Return [X, Y] of the center of cell containing provided text 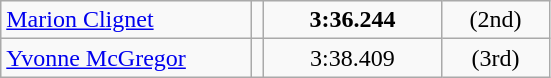
Yvonne McGregor [126, 58]
3:38.409 [352, 58]
3:36.244 [352, 20]
(2nd) [496, 20]
(3rd) [496, 58]
Marion Clignet [126, 20]
